For the text-containing cell, return its midpoint in (X, Y) coordinate format. 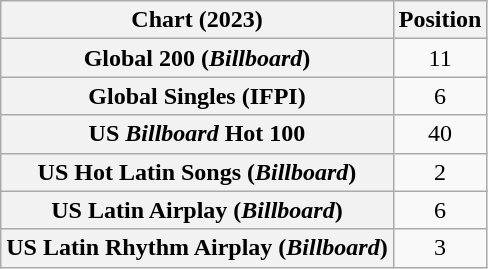
Global 200 (Billboard) (197, 58)
US Latin Airplay (Billboard) (197, 210)
40 (440, 134)
US Hot Latin Songs (Billboard) (197, 172)
3 (440, 248)
11 (440, 58)
US Latin Rhythm Airplay (Billboard) (197, 248)
2 (440, 172)
US Billboard Hot 100 (197, 134)
Position (440, 20)
Chart (2023) (197, 20)
Global Singles (IFPI) (197, 96)
